Identify which cell holds the provided text, then report its [x, y] central coordinate. 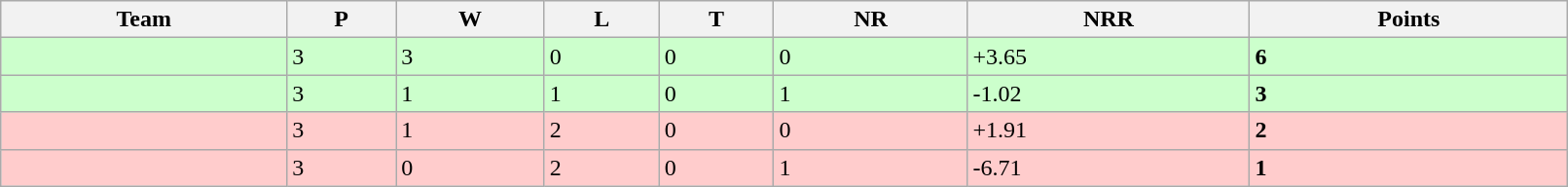
Points [1409, 19]
T [716, 19]
NRR [1109, 19]
6 [1409, 56]
+3.65 [1109, 56]
-1.02 [1109, 93]
W [471, 19]
Team [144, 19]
+1.91 [1109, 131]
NR [870, 19]
L [602, 19]
P [342, 19]
-6.71 [1109, 168]
